Identify which cell holds the provided text, then report its [x, y] central coordinate. 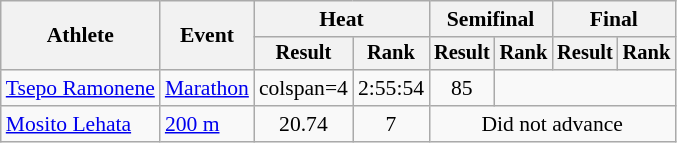
Marathon [207, 88]
Event [207, 36]
Did not advance [552, 124]
2:55:54 [391, 88]
7 [391, 124]
Athlete [80, 36]
Mosito Lehata [80, 124]
20.74 [304, 124]
Semifinal [490, 19]
Tsepo Ramonene [80, 88]
200 m [207, 124]
colspan=4 [304, 88]
Final [614, 19]
85 [462, 88]
Heat [342, 19]
